Output the [x, y] coordinate of the center of the cell containing the given text.  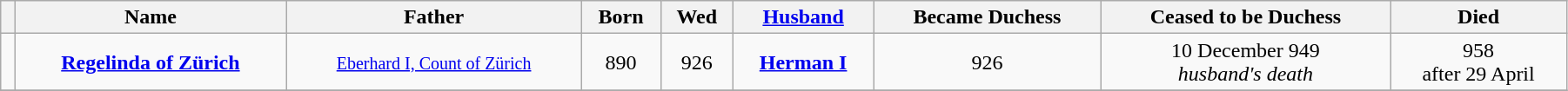
Name [151, 17]
Died [1479, 17]
958 after 29 April [1479, 62]
Ceased to be Duchess [1246, 17]
Born [621, 17]
Eberhard I, Count of Zürich [433, 62]
890 [621, 62]
Wed [696, 17]
10 December 949husband's death [1246, 62]
Herman I [802, 62]
Became Duchess [987, 17]
Regelinda of Zürich [151, 62]
Father [433, 17]
Husband [802, 17]
